From the cell containing the given text, extract its center point as (X, Y) coordinate. 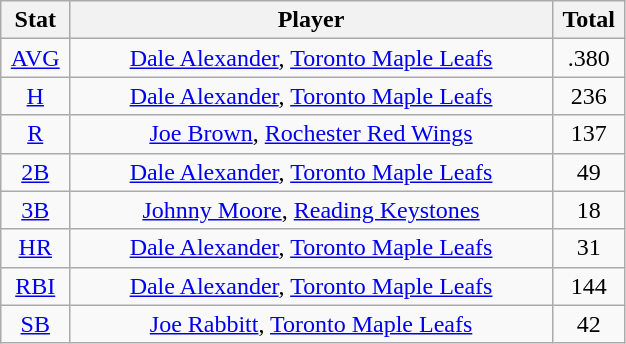
Joe Rabbitt, Toronto Maple Leafs (312, 324)
HR (36, 248)
R (36, 134)
H (36, 96)
31 (588, 248)
RBI (36, 286)
236 (588, 96)
SB (36, 324)
137 (588, 134)
3B (36, 210)
AVG (36, 58)
Joe Brown, Rochester Red Wings (312, 134)
Johnny Moore, Reading Keystones (312, 210)
.380 (588, 58)
Total (588, 20)
2B (36, 172)
18 (588, 210)
Player (312, 20)
49 (588, 172)
42 (588, 324)
144 (588, 286)
Stat (36, 20)
